Detect which cell encompasses the target text, then output its [x, y] center coordinate. 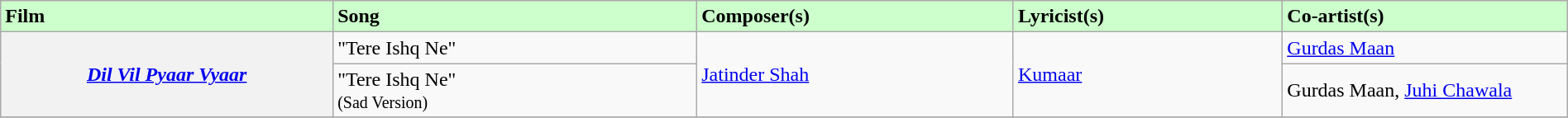
Gurdas Maan [1425, 48]
Film [167, 17]
Co-artist(s) [1425, 17]
Composer(s) [855, 17]
Song [515, 17]
Jatinder Shah [855, 74]
Gurdas Maan, Juhi Chawala [1425, 91]
"Tere Ishq Ne" [515, 48]
Lyricist(s) [1148, 17]
"Tere Ishq Ne" (Sad Version) [515, 91]
Kumaar [1148, 74]
Dil Vil Pyaar Vyaar [167, 74]
